Return the (x, y) coordinate for the center point of the cell that contains the specified text.  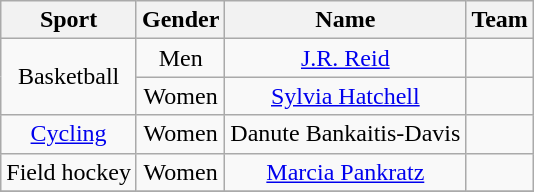
Sport (69, 20)
Team (500, 20)
Cycling (69, 134)
Marcia Pankratz (346, 172)
Basketball (69, 77)
Name (346, 20)
Gender (180, 20)
Men (180, 58)
Danute Bankaitis-Davis (346, 134)
J.R. Reid (346, 58)
Sylvia Hatchell (346, 96)
Field hockey (69, 172)
